Scan for the cell matching the given text and deliver its [x, y] coordinate at center. 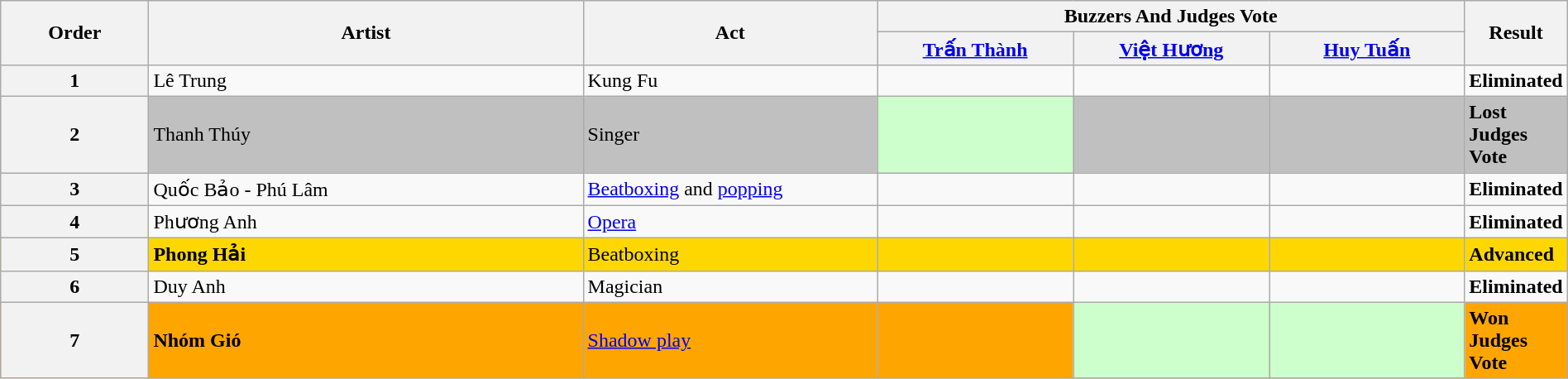
Phong Hải [366, 255]
Việt Hương [1171, 49]
1 [74, 80]
Nhóm Gió [366, 340]
Advanced [1516, 255]
Artist [366, 33]
Buzzers And Judges Vote [1171, 17]
Magician [730, 286]
Singer [730, 134]
Duy Anh [366, 286]
Quốc Bảo - Phú Lâm [366, 189]
Act [730, 33]
Huy Tuấn [1367, 49]
Order [74, 33]
6 [74, 286]
4 [74, 222]
Kung Fu [730, 80]
Thanh Thúy [366, 134]
7 [74, 340]
Beatboxing [730, 255]
Lê Trung [366, 80]
Result [1516, 33]
Lost Judges Vote [1516, 134]
Beatboxing and popping [730, 189]
Shadow play [730, 340]
Trấn Thành [976, 49]
Opera [730, 222]
Phương Anh [366, 222]
3 [74, 189]
Won Judges Vote [1516, 340]
5 [74, 255]
2 [74, 134]
